Return the (x, y) coordinate for the center point of the cell that contains the specified text.  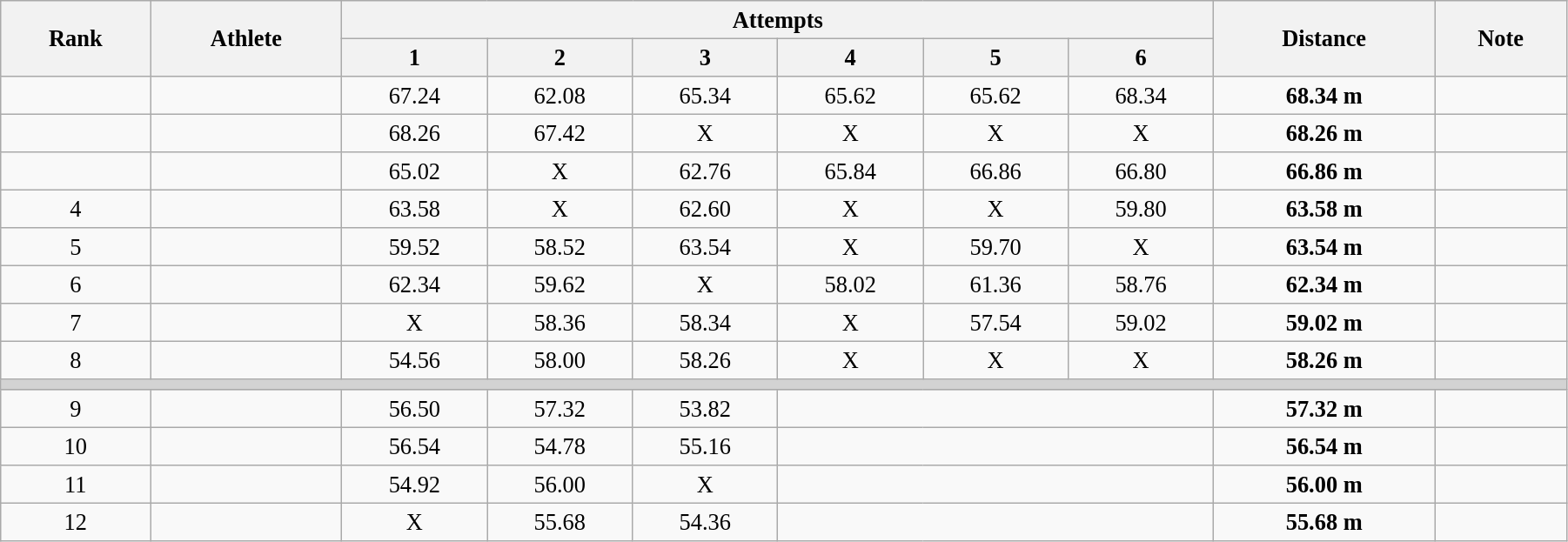
54.56 (414, 360)
56.00 (560, 485)
59.02 m (1324, 323)
59.52 (414, 247)
62.60 (705, 209)
59.80 (1142, 209)
57.54 (995, 323)
59.62 (560, 284)
Note (1501, 38)
57.32 m (1324, 409)
58.02 (851, 284)
10 (76, 446)
56.54 m (1324, 446)
68.34 (1142, 95)
68.26 (414, 133)
68.26 m (1324, 133)
3 (705, 57)
Distance (1324, 38)
Rank (76, 38)
63.58 (414, 209)
66.86 m (1324, 171)
58.36 (560, 323)
2 (560, 57)
63.58 m (1324, 209)
9 (76, 409)
65.84 (851, 171)
67.24 (414, 95)
57.32 (560, 409)
65.02 (414, 171)
62.76 (705, 171)
1 (414, 57)
8 (76, 360)
62.08 (560, 95)
62.34 (414, 284)
63.54 (705, 247)
58.34 (705, 323)
56.54 (414, 446)
12 (76, 522)
66.86 (995, 171)
58.52 (560, 247)
58.26 (705, 360)
65.34 (705, 95)
66.80 (1142, 171)
58.26 m (1324, 360)
61.36 (995, 284)
56.00 m (1324, 485)
55.68 (560, 522)
54.78 (560, 446)
58.76 (1142, 284)
53.82 (705, 409)
68.34 m (1324, 95)
7 (76, 323)
54.92 (414, 485)
55.16 (705, 446)
58.00 (560, 360)
67.42 (560, 133)
Athlete (246, 38)
63.54 m (1324, 247)
59.70 (995, 247)
55.68 m (1324, 522)
62.34 m (1324, 284)
Attempts (778, 19)
54.36 (705, 522)
11 (76, 485)
56.50 (414, 409)
59.02 (1142, 323)
